Identify which cell holds the provided text, then report its (X, Y) central coordinate. 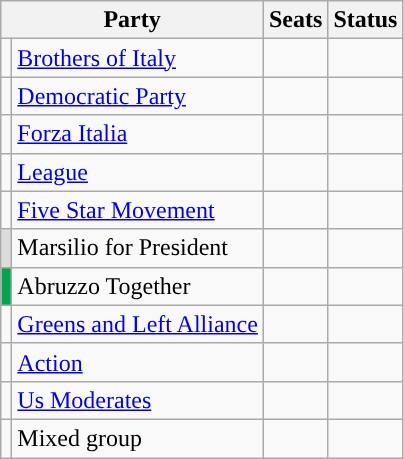
Democratic Party (138, 96)
Mixed group (138, 438)
Forza Italia (138, 134)
Marsilio for President (138, 248)
Abruzzo Together (138, 286)
Action (138, 362)
Party (132, 20)
Status (366, 20)
Seats (295, 20)
Brothers of Italy (138, 58)
Greens and Left Alliance (138, 324)
Five Star Movement (138, 210)
Us Moderates (138, 400)
League (138, 172)
